Capture the cell that displays the provided text and extract its [x, y] central coordinate. 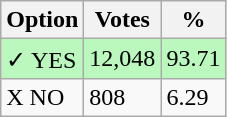
93.71 [194, 59]
✓ YES [42, 59]
12,048 [122, 59]
808 [122, 97]
Option [42, 20]
X NO [42, 97]
Votes [122, 20]
% [194, 20]
6.29 [194, 97]
